Return (x, y) of the center of cell containing provided text 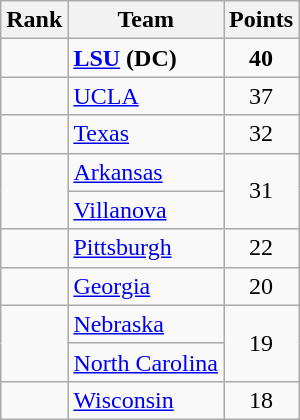
Villanova (146, 210)
18 (262, 400)
Wisconsin (146, 400)
37 (262, 96)
32 (262, 134)
40 (262, 58)
Georgia (146, 286)
Points (262, 20)
Team (146, 20)
19 (262, 343)
Rank (34, 20)
31 (262, 191)
Pittsburgh (146, 248)
LSU (DC) (146, 58)
Arkansas (146, 172)
20 (262, 286)
North Carolina (146, 362)
UCLA (146, 96)
22 (262, 248)
Nebraska (146, 324)
Texas (146, 134)
